Scan for the cell matching the given text and deliver its [x, y] coordinate at center. 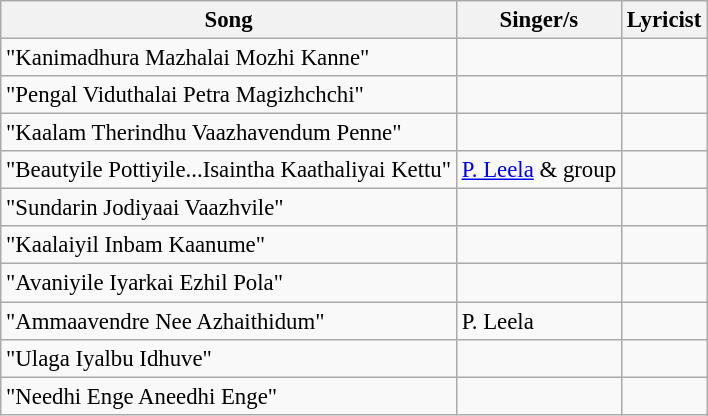
"Needhi Enge Aneedhi Enge" [229, 396]
"Kanimadhura Mazhalai Mozhi Kanne" [229, 58]
"Ulaga Iyalbu Idhuve" [229, 358]
"Kaalam Therindhu Vaazhavendum Penne" [229, 133]
Song [229, 20]
"Sundarin Jodiyaai Vaazhvile" [229, 208]
P. Leela & group [538, 170]
P. Leela [538, 321]
Lyricist [664, 20]
"Avaniyile Iyarkai Ezhil Pola" [229, 283]
Singer/s [538, 20]
"Ammaavendre Nee Azhaithidum" [229, 321]
"Beautyile Pottiyile...Isaintha Kaathaliyai Kettu" [229, 170]
"Pengal Viduthalai Petra Magizhchchi" [229, 95]
"Kaalaiyil Inbam Kaanume" [229, 245]
